Find where the given text appears and provide that cell's center as (x, y) coordinate. 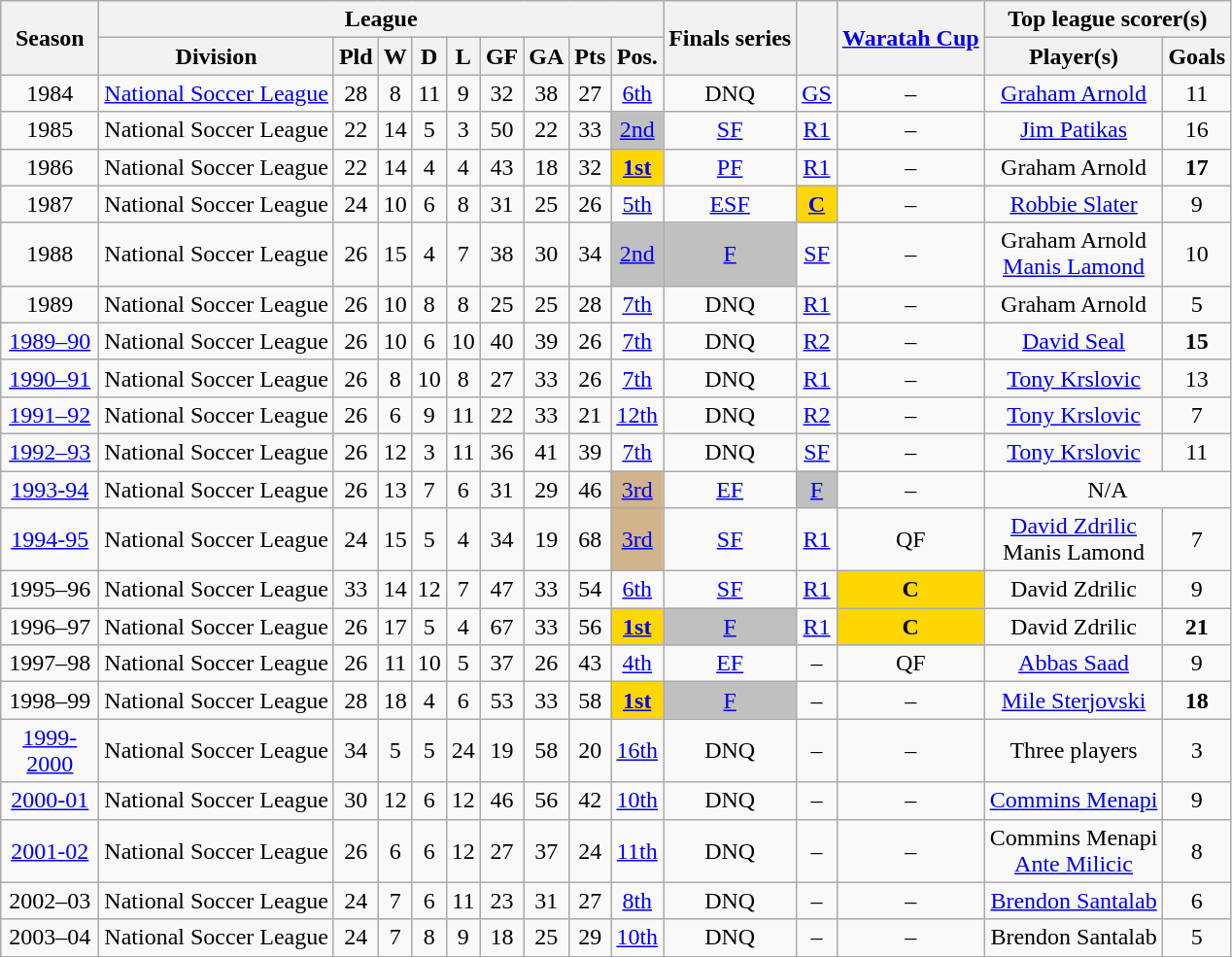
League (381, 19)
1988 (51, 255)
David Seal (1074, 341)
40 (501, 341)
Pld (356, 56)
1991–92 (51, 415)
1994-95 (51, 540)
David ZdrilicManis Lamond (1074, 540)
42 (591, 801)
GS (817, 93)
16th (637, 750)
Season (51, 38)
W (394, 56)
Graham ArnoldManis Lamond (1074, 255)
1993-94 (51, 489)
47 (501, 590)
20 (591, 750)
GF (501, 56)
2000-01 (51, 801)
1999-2000 (51, 750)
36 (501, 452)
1985 (51, 130)
1989 (51, 304)
Jim Patikas (1074, 130)
2002–03 (51, 901)
Pos. (637, 56)
5th (637, 204)
1996–97 (51, 627)
Mile Sterjovski (1074, 701)
Three players (1074, 750)
54 (591, 590)
1990–91 (51, 378)
GA (546, 56)
1989–90 (51, 341)
D (429, 56)
11th (637, 851)
N/A (1108, 489)
Waratah Cup (910, 38)
53 (501, 701)
41 (546, 452)
67 (501, 627)
8th (637, 901)
L (462, 56)
16 (1197, 130)
1997–98 (51, 664)
ESF (731, 204)
Commins MenapiAnte Milicic (1074, 851)
Division (217, 56)
1998–99 (51, 701)
1987 (51, 204)
1986 (51, 167)
2003–04 (51, 938)
50 (501, 130)
1992–93 (51, 452)
Top league scorer(s) (1108, 19)
PF (731, 167)
Pts (591, 56)
Commins Menapi (1074, 801)
1995–96 (51, 590)
Finals series (731, 38)
4th (637, 664)
2001-02 (51, 851)
23 (501, 901)
12th (637, 415)
Abbas Saad (1074, 664)
Player(s) (1074, 56)
1984 (51, 93)
Robbie Slater (1074, 204)
Goals (1197, 56)
68 (591, 540)
